Detect which cell encompasses the target text, then output its (X, Y) center coordinate. 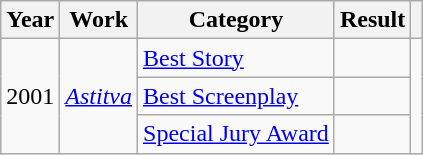
Category (236, 20)
Astitva (99, 96)
Work (99, 20)
2001 (30, 96)
Special Jury Award (236, 134)
Best Screenplay (236, 96)
Best Story (236, 58)
Result (372, 20)
Year (30, 20)
